Return (x, y) of the center of cell containing provided text 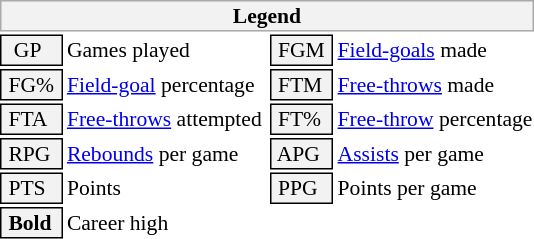
Rebounds per game (166, 154)
Games played (166, 50)
GP (31, 50)
Points (166, 188)
Free-throws made (435, 85)
Free-throws attempted (166, 120)
Assists per game (435, 154)
Points per game (435, 188)
FGM (302, 50)
APG (302, 154)
FTM (302, 85)
Field-goal percentage (166, 85)
FTA (31, 120)
FT% (302, 120)
RPG (31, 154)
PTS (31, 188)
Bold (31, 223)
Free-throw percentage (435, 120)
Field-goals made (435, 50)
FG% (31, 85)
PPG (302, 188)
Career high (166, 223)
Legend (267, 16)
